Provide the (X, Y) coordinate of the cell's center where the given text is located.  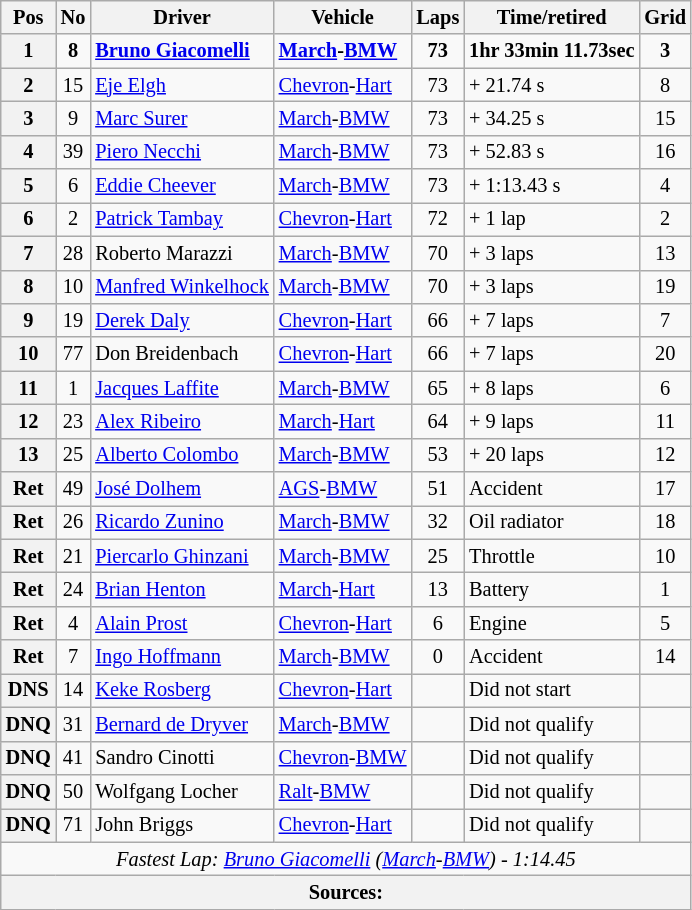
DNS (28, 690)
Sources: (346, 892)
50 (74, 791)
71 (74, 825)
Did not start (552, 690)
Jacques Laffite (182, 388)
Oil radiator (552, 522)
Grid (665, 17)
Alain Prost (182, 623)
+ 9 laps (552, 421)
Battery (552, 589)
1hr 33min 11.73sec (552, 51)
18 (665, 522)
Ricardo Zunino (182, 522)
Fastest Lap: Bruno Giacomelli (March-BMW) - 1:14.45 (346, 859)
No (74, 17)
+ 34.25 s (552, 118)
49 (74, 489)
Don Breidenbach (182, 354)
+ 1:13.43 s (552, 186)
Sandro Cinotti (182, 758)
32 (438, 522)
31 (74, 724)
41 (74, 758)
21 (74, 556)
51 (438, 489)
64 (438, 421)
+ 52.83 s (552, 152)
26 (74, 522)
+ 21.74 s (552, 85)
Alex Ribeiro (182, 421)
Chevron-BMW (343, 758)
Roberto Marazzi (182, 253)
+ 20 laps (552, 455)
Brian Henton (182, 589)
AGS-BMW (343, 489)
Vehicle (343, 17)
23 (74, 421)
Piercarlo Ghinzani (182, 556)
Derek Daly (182, 320)
Eddie Cheever (182, 186)
Eje Elgh (182, 85)
+ 1 lap (552, 219)
17 (665, 489)
65 (438, 388)
Throttle (552, 556)
Bruno Giacomelli (182, 51)
Alberto Colombo (182, 455)
Manfred Winkelhock (182, 287)
+ 8 laps (552, 388)
Wolfgang Locher (182, 791)
Piero Necchi (182, 152)
Ralt-BMW (343, 791)
0 (438, 657)
Patrick Tambay (182, 219)
20 (665, 354)
Bernard de Dryver (182, 724)
José Dolhem (182, 489)
Marc Surer (182, 118)
53 (438, 455)
Ingo Hoffmann (182, 657)
John Briggs (182, 825)
Driver (182, 17)
Engine (552, 623)
Laps (438, 17)
Pos (28, 17)
39 (74, 152)
16 (665, 152)
24 (74, 589)
Keke Rosberg (182, 690)
77 (74, 354)
Time/retired (552, 17)
72 (438, 219)
28 (74, 253)
